For the text-containing cell, return its midpoint in [x, y] coordinate format. 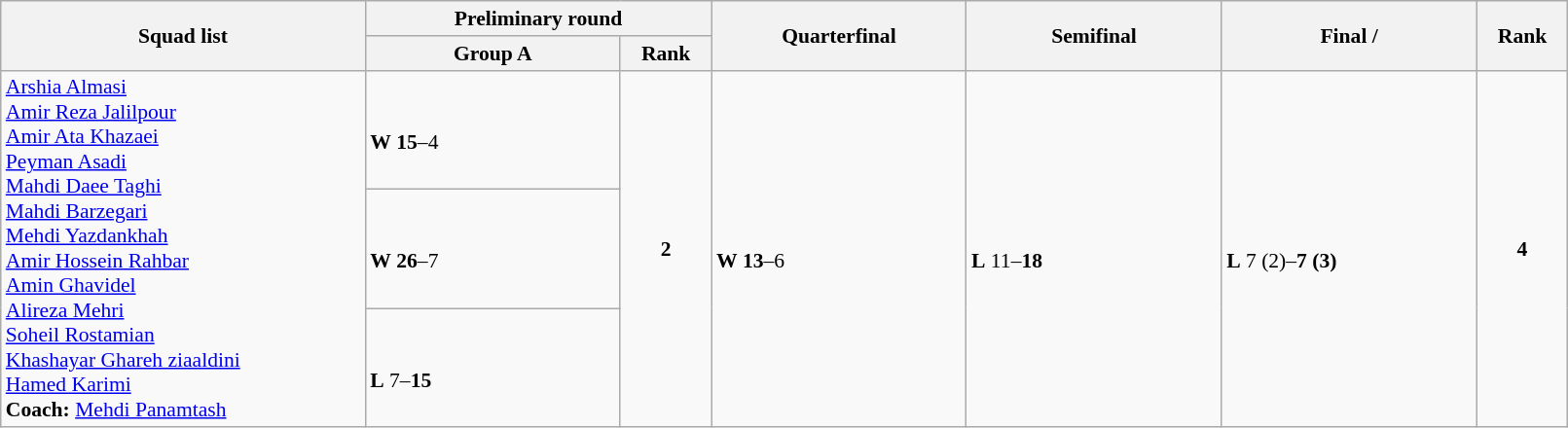
Group A [492, 53]
2 [666, 249]
Quarterfinal [839, 35]
4 [1522, 249]
Final / [1349, 35]
L 7 (2)–7 (3) [1349, 249]
Preliminary round [538, 18]
W 13–6 [839, 249]
L 11–18 [1094, 249]
Squad list [183, 35]
L 7–15 [492, 368]
W 26–7 [492, 249]
Semifinal [1094, 35]
W 15–4 [492, 129]
